Determine the (X, Y) coordinate at the center of the cell enclosing the given text.  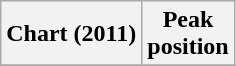
Peakposition (188, 34)
Chart (2011) (72, 34)
